Output the [x, y] coordinate of the center of the cell containing the given text.  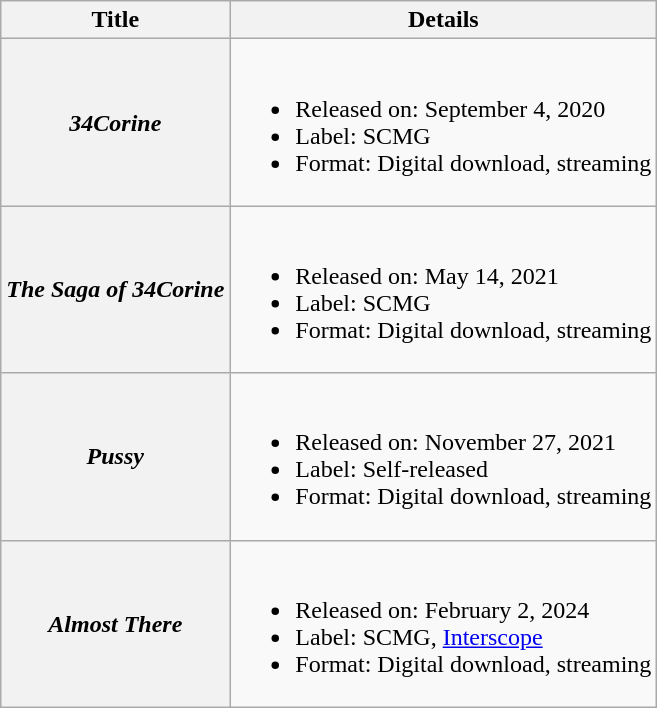
Released on: February 2, 2024Label: SCMG, InterscopeFormat: Digital download, streaming [444, 624]
Almost There [116, 624]
34Corine [116, 122]
The Saga of 34Corine [116, 290]
Released on: September 4, 2020Label: SCMGFormat: Digital download, streaming [444, 122]
Released on: November 27, 2021Label: Self-releasedFormat: Digital download, streaming [444, 456]
Details [444, 20]
Released on: May 14, 2021Label: SCMGFormat: Digital download, streaming [444, 290]
Title [116, 20]
Pussy [116, 456]
